For the text-containing cell, return its midpoint in (X, Y) coordinate format. 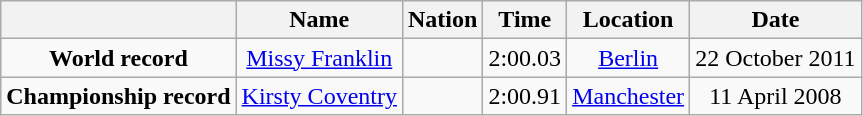
Name (319, 20)
Kirsty Coventry (319, 96)
World record (118, 58)
Nation (442, 20)
Berlin (628, 58)
Championship record (118, 96)
11 April 2008 (776, 96)
Manchester (628, 96)
2:00.91 (525, 96)
2:00.03 (525, 58)
22 October 2011 (776, 58)
Missy Franklin (319, 58)
Time (525, 20)
Location (628, 20)
Date (776, 20)
